Extract the [X, Y] coordinate from the center of the cell holding the provided text.  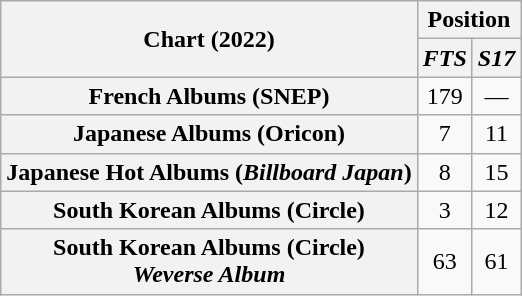
— [496, 96]
15 [496, 172]
Chart (2022) [209, 39]
FTS [444, 58]
French Albums (SNEP) [209, 96]
Japanese Albums (Oricon) [209, 134]
3 [444, 210]
12 [496, 210]
South Korean Albums (Circle)Weverse Album [209, 262]
S17 [496, 58]
7 [444, 134]
South Korean Albums (Circle) [209, 210]
8 [444, 172]
63 [444, 262]
Japanese Hot Albums (Billboard Japan) [209, 172]
179 [444, 96]
11 [496, 134]
61 [496, 262]
Position [469, 20]
